Return the [X, Y] coordinate for the center point of the cell that contains the specified text.  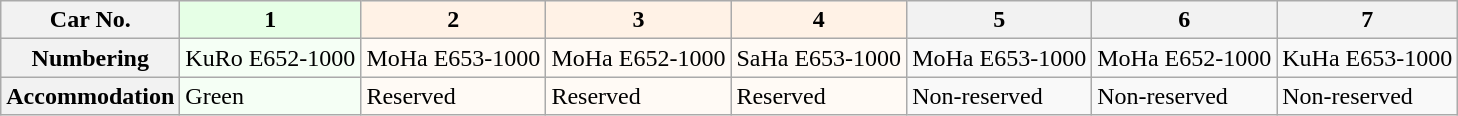
Car No. [90, 20]
5 [1000, 20]
6 [1184, 20]
SaHa E653-1000 [819, 58]
Accommodation [90, 96]
4 [819, 20]
1 [270, 20]
2 [454, 20]
7 [1368, 20]
3 [638, 20]
Numbering [90, 58]
Green [270, 96]
KuRo E652-1000 [270, 58]
KuHa E653-1000 [1368, 58]
